Provide the [x, y] coordinate of the cell's center where the given text is located.  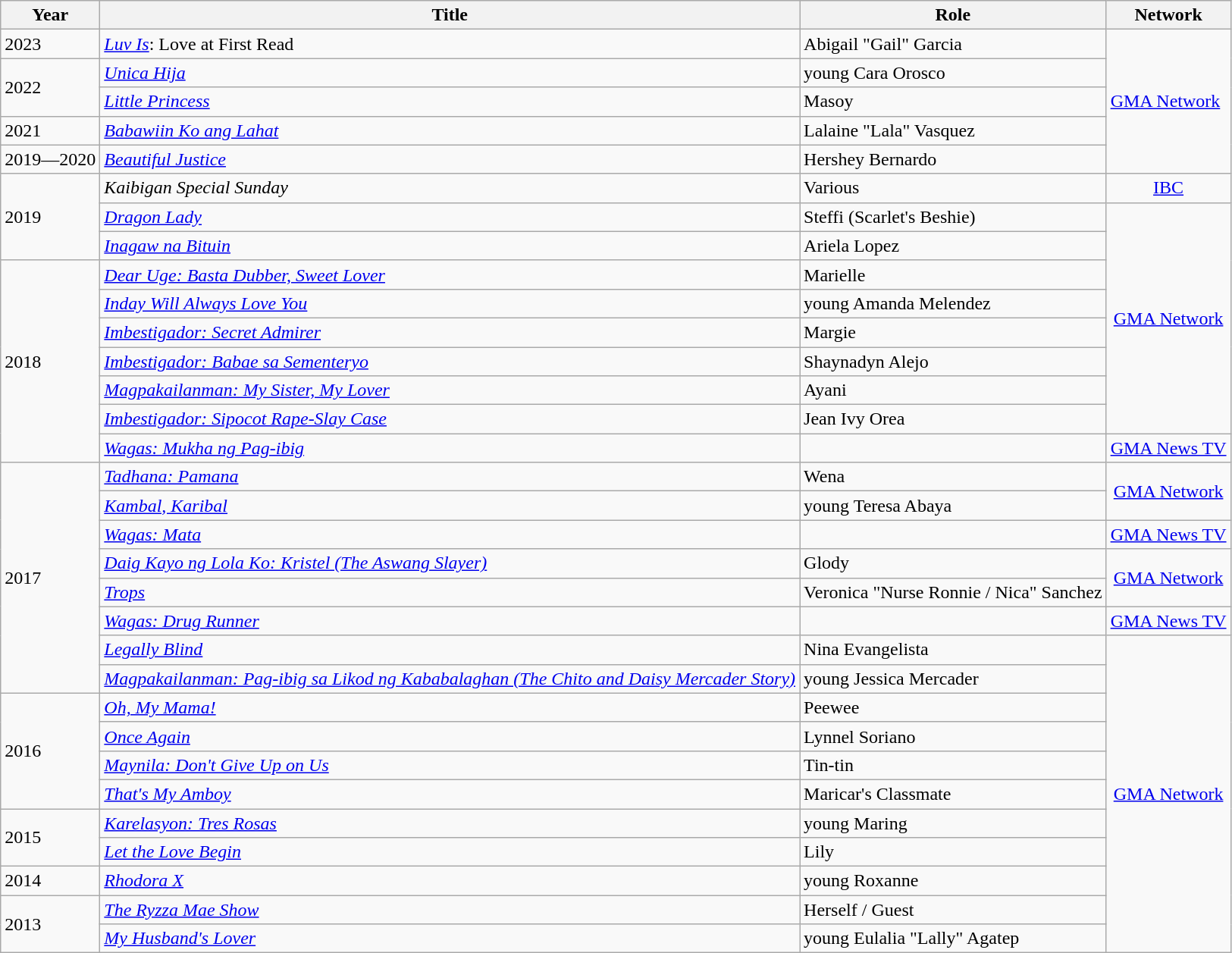
Jean Ivy Orea [954, 419]
Once Again [450, 736]
Lalaine "Lala" Vasquez [954, 130]
Kaibigan Special Sunday [450, 188]
Herself / Guest [954, 910]
Veronica "Nurse Ronnie / Nica" Sanchez [954, 592]
Abigail "Gail" Garcia [954, 44]
Wagas: Drug Runner [450, 621]
Imbestigador: Babae sa Sementeryo [450, 362]
Wagas: Mukha ng Pag-ibig [450, 448]
2019—2020 [50, 159]
2014 [50, 881]
Tadhana: Pamana [450, 477]
Unica Hija [450, 73]
Role [954, 15]
Marielle [954, 274]
Little Princess [450, 102]
Year [50, 15]
Karelasyon: Tres Rosas [450, 823]
young Maring [954, 823]
Dear Uge: Basta Dubber, Sweet Lover [450, 274]
Lily [954, 852]
2015 [50, 837]
Steffi (Scarlet's Beshie) [954, 217]
Rhodora X [450, 881]
That's My Amboy [450, 794]
Lynnel Soriano [954, 736]
2023 [50, 44]
Imbestigador: Sipocot Rape-Slay Case [450, 419]
Masoy [954, 102]
Inagaw na Bituin [450, 246]
Wagas: Mata [450, 534]
young Roxanne [954, 881]
Ayani [954, 390]
Maynila: Don't Give Up on Us [450, 765]
Glody [954, 563]
Nina Evangelista [954, 650]
Babawiin Ko ang Lahat [450, 130]
Dragon Lady [450, 217]
Imbestigador: Secret Admirer [450, 332]
Oh, My Mama! [450, 707]
Peewee [954, 707]
Hershey Bernardo [954, 159]
Various [954, 188]
Ariela Lopez [954, 246]
young Eulalia "Lally" Agatep [954, 939]
2018 [50, 361]
My Husband's Lover [450, 939]
Shaynadyn Alejo [954, 362]
Magpakailanman: My Sister, My Lover [450, 390]
Tin-tin [954, 765]
Legally Blind [450, 650]
2022 [50, 87]
young Teresa Abaya [954, 506]
2013 [50, 924]
Maricar's Classmate [954, 794]
Luv Is: Love at First Read [450, 44]
Wena [954, 477]
Magpakailanman: Pag-ibig sa Likod ng Kababalaghan (The Chito and Daisy Mercader Story) [450, 679]
Kambal, Karibal [450, 506]
Margie [954, 332]
Beautiful Justice [450, 159]
Inday Will Always Love You [450, 303]
IBC [1168, 188]
young Jessica Mercader [954, 679]
young Cara Orosco [954, 73]
2017 [50, 578]
Trops [450, 592]
Let the Love Begin [450, 852]
2016 [50, 751]
Title [450, 15]
Daig Kayo ng Lola Ko: Kristel (The Aswang Slayer) [450, 563]
The Ryzza Mae Show [450, 910]
young Amanda Melendez [954, 303]
2021 [50, 130]
2019 [50, 217]
Network [1168, 15]
